Detect which cell encompasses the target text, then output its [X, Y] center coordinate. 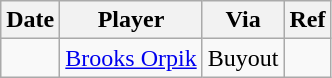
Brooks Orpik [131, 58]
Buyout [243, 58]
Date [30, 20]
Ref [308, 20]
Player [131, 20]
Via [243, 20]
